Capture the cell that displays the provided text and extract its (x, y) central coordinate. 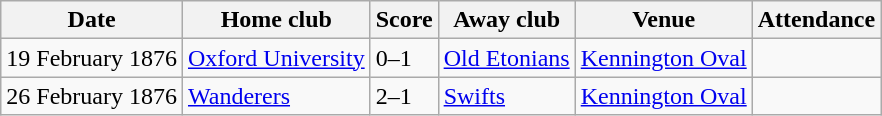
0–1 (404, 58)
Home club (276, 20)
Score (404, 20)
19 February 1876 (92, 58)
Date (92, 20)
Venue (664, 20)
Swifts (506, 96)
2–1 (404, 96)
Old Etonians (506, 58)
Oxford University (276, 58)
26 February 1876 (92, 96)
Wanderers (276, 96)
Attendance (816, 20)
Away club (506, 20)
